Return the (X, Y) coordinate for the center point of the cell that contains the specified text.  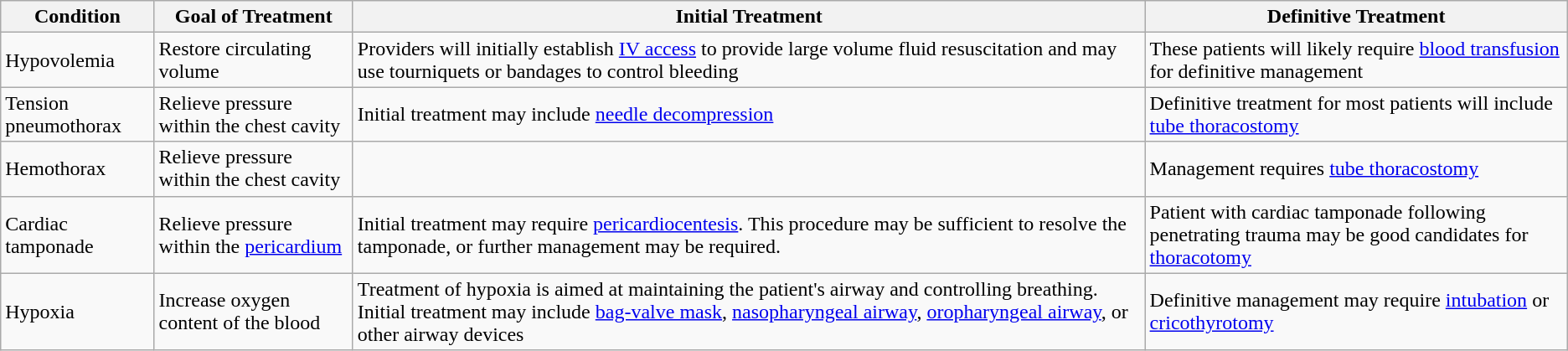
Definitive treatment for most patients will include tube thoracostomy (1356, 114)
Initial Treatment (749, 17)
Hypoxia (77, 312)
Cardiac tamponade (77, 235)
Management requires tube thoracostomy (1356, 169)
Definitive Treatment (1356, 17)
Condition (77, 17)
Goal of Treatment (253, 17)
Initial treatment may include needle decompression (749, 114)
Providers will initially establish IV access to provide large volume fluid resuscitation and may use tourniquets or bandages to control bleeding (749, 60)
Restore circulating volume (253, 60)
Definitive management may require intubation or cricothyrotomy (1356, 312)
Initial treatment may require pericardiocentesis. This procedure may be sufficient to resolve the tamponade, or further management may be required. (749, 235)
Increase oxygen content of the blood (253, 312)
Hypovolemia (77, 60)
Hemothorax (77, 169)
Relieve pressure within the pericardium (253, 235)
Patient with cardiac tamponade following penetrating trauma may be good candidates for thoracotomy (1356, 235)
These patients will likely require blood transfusion for definitive management (1356, 60)
Tension pneumothorax (77, 114)
